Provide the [X, Y] coordinate of the cell's center where the given text is located.  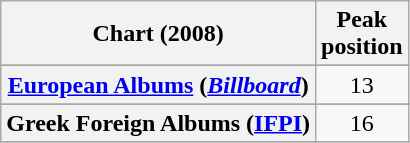
Chart (2008) [158, 34]
13 [362, 85]
Peakposition [362, 34]
16 [362, 123]
European Albums (Billboard) [158, 85]
Greek Foreign Albums (IFPI) [158, 123]
